Return the [x, y] coordinate for the center point of the cell that contains the specified text.  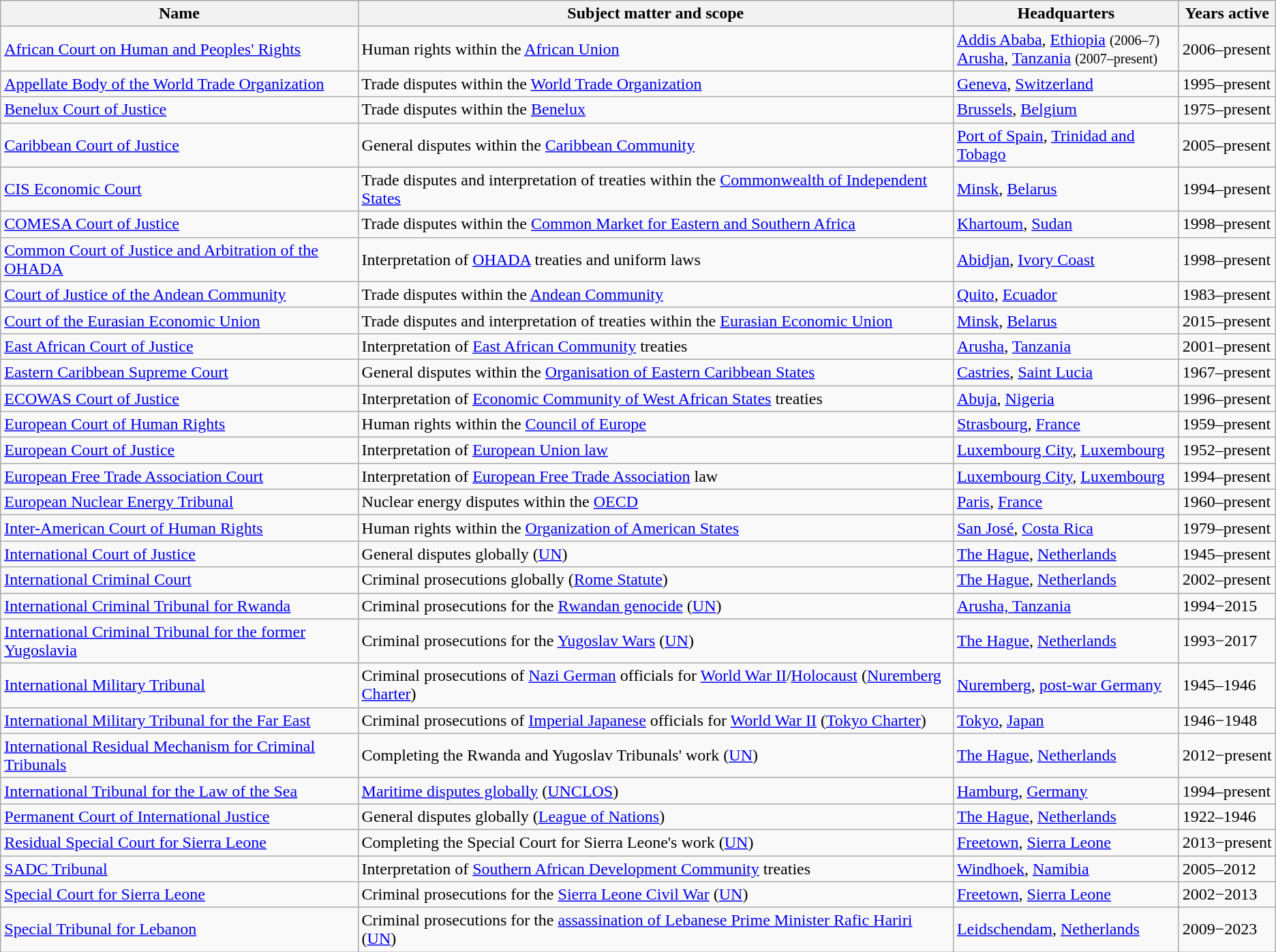
Court of the Eurasian Economic Union [179, 320]
Interpretation of European Free Trade Association law [656, 476]
Addis Ababa, Ethiopia (2006–7)Arusha, Tanzania (2007–present) [1066, 49]
Trade disputes within the World Trade Organization [656, 84]
Castries, Saint Lucia [1066, 372]
1983–present [1227, 294]
Trade disputes and interpretation of treaties within the Eurasian Economic Union [656, 320]
Trade disputes within the Common Market for Eastern and Southern Africa [656, 224]
2009−2023 [1227, 930]
Geneva, Switzerland [1066, 84]
1975–present [1227, 110]
1996–present [1227, 399]
1967–present [1227, 372]
African Court on Human and Peoples' Rights [179, 49]
Maritime disputes globally (UNCLOS) [656, 790]
ECOWAS Court of Justice [179, 399]
Abidjan, Ivory Coast [1066, 259]
Leidschendam, Netherlands [1066, 930]
General disputes globally (UN) [656, 554]
Interpretation of East African Community treaties [656, 346]
Court of Justice of the Andean Community [179, 294]
Human rights within the African Union [656, 49]
General disputes within the Organisation of Eastern Caribbean States [656, 372]
1945–present [1227, 554]
Nuremberg, post-war Germany [1066, 686]
Headquarters [1066, 14]
1959–present [1227, 425]
Windhoek, Namibia [1066, 869]
Residual Special Court for Sierra Leone [179, 842]
Human rights within the Organization of American States [656, 528]
Port of Spain, Trinidad and Tobago [1066, 144]
Criminal prosecutions for the Yugoslav Wars (UN) [656, 641]
Criminal prosecutions for the assassination of Lebanese Prime Minister Rafic Hariri (UN) [656, 930]
Interpretation of Economic Community of West African States treaties [656, 399]
Criminal prosecutions for the Sierra Leone Civil War (UN) [656, 895]
Trade disputes within the Andean Community [656, 294]
Strasbourg, France [1066, 425]
Trade disputes and interpretation of treaties within the Commonwealth of Independent States [656, 189]
Special Court for Sierra Leone [179, 895]
Appellate Body of the World Trade Organization [179, 84]
Eastern Caribbean Supreme Court [179, 372]
Abuja, Nigeria [1066, 399]
Khartoum, Sudan [1066, 224]
European Nuclear Energy Tribunal [179, 502]
Tokyo, Japan [1066, 720]
SADC Tribunal [179, 869]
Brussels, Belgium [1066, 110]
San José, Costa Rica [1066, 528]
International Criminal Tribunal for the former Yugoslavia [179, 641]
1952–present [1227, 450]
1979–present [1227, 528]
1993−2017 [1227, 641]
Caribbean Court of Justice [179, 144]
1994−2015 [1227, 606]
International Military Tribunal for the Far East [179, 720]
Name [179, 14]
2015–present [1227, 320]
European Free Trade Association Court [179, 476]
Permanent Court of International Justice [179, 816]
1995–present [1227, 84]
Common Court of Justice and Arbitration of the OHADA [179, 259]
2001–present [1227, 346]
Interpretation of Southern African Development Community treaties [656, 869]
International Residual Mechanism for Criminal Tribunals [179, 755]
Years active [1227, 14]
Trade disputes within the Benelux [656, 110]
International Court of Justice [179, 554]
International Criminal Tribunal for Rwanda [179, 606]
Hamburg, Germany [1066, 790]
International Criminal Court [179, 580]
1945–1946 [1227, 686]
1922–1946 [1227, 816]
1946−1948 [1227, 720]
Subject matter and scope [656, 14]
Criminal prosecutions for the Rwandan genocide (UN) [656, 606]
Paris, France [1066, 502]
Completing the Special Court for Sierra Leone's work (UN) [656, 842]
International Tribunal for the Law of the Sea [179, 790]
Nuclear energy disputes within the OECD [656, 502]
Inter-American Court of Human Rights [179, 528]
2002–present [1227, 580]
General disputes globally (League of Nations) [656, 816]
2005–2012 [1227, 869]
2013−present [1227, 842]
European Court of Justice [179, 450]
Interpretation of OHADA treaties and uniform laws [656, 259]
2012−present [1227, 755]
Criminal prosecutions globally (Rome Statute) [656, 580]
2005–present [1227, 144]
European Court of Human Rights [179, 425]
1960–present [1227, 502]
Completing the Rwanda and Yugoslav Tribunals' work (UN) [656, 755]
Human rights within the Council of Europe [656, 425]
CIS Economic Court [179, 189]
2006–present [1227, 49]
2002−2013 [1227, 895]
Benelux Court of Justice [179, 110]
Quito, Ecuador [1066, 294]
COMESA Court of Justice [179, 224]
Criminal prosecutions of Imperial Japanese officials for World War II (Tokyo Charter) [656, 720]
East African Court of Justice [179, 346]
General disputes within the Caribbean Community [656, 144]
Special Tribunal for Lebanon [179, 930]
International Military Tribunal [179, 686]
Interpretation of European Union law [656, 450]
Criminal prosecutions of Nazi German officials for World War II/Holocaust (Nuremberg Charter) [656, 686]
